Determine the (x, y) coordinate at the center of the cell enclosing the given text.  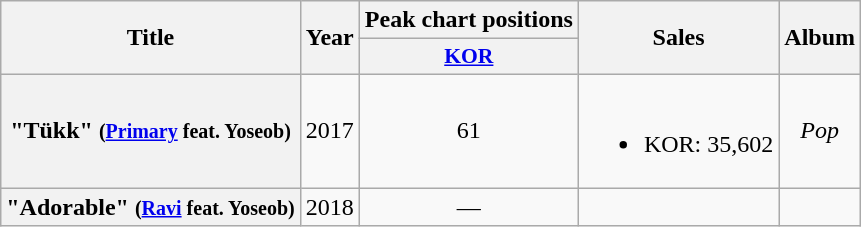
61 (468, 130)
Title (150, 38)
Year (330, 38)
Album (820, 38)
Peak chart positions (468, 20)
Sales (678, 38)
2017 (330, 130)
Pop (820, 130)
2018 (330, 207)
"Tükk" (Primary feat. Yoseob) (150, 130)
KOR (468, 57)
— (468, 207)
KOR: 35,602 (678, 130)
"Adorable" (Ravi feat. Yoseob) (150, 207)
